Determine the [x, y] coordinate at the center of the cell enclosing the given text.  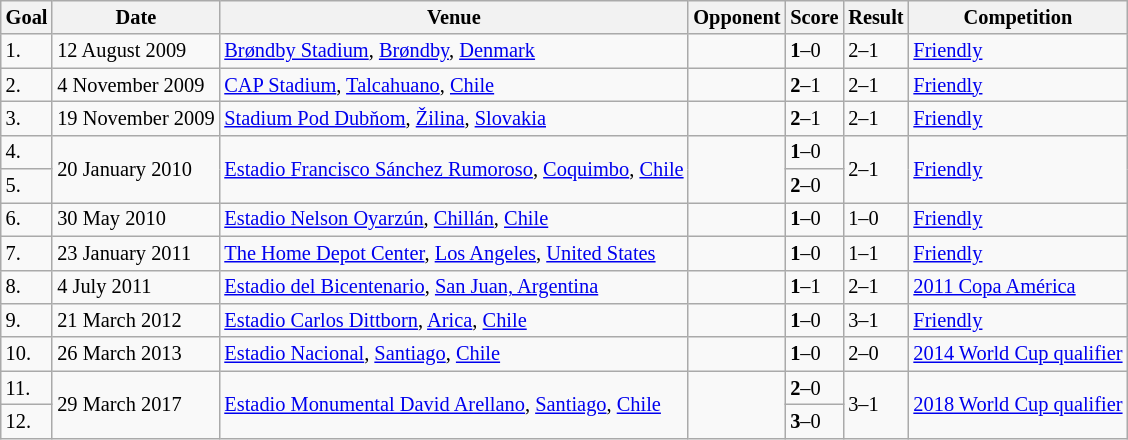
11. [27, 388]
Stadium Pod Dubňom, Žilina, Slovakia [454, 118]
The Home Depot Center, Los Angeles, United States [454, 253]
9. [27, 320]
1. [27, 51]
30 May 2010 [136, 219]
26 March 2013 [136, 354]
21 March 2012 [136, 320]
6. [27, 219]
CAP Stadium, Talcahuano, Chile [454, 85]
Goal [27, 17]
19 November 2009 [136, 118]
2011 Copa América [1018, 287]
Result [876, 17]
Date [136, 17]
2014 World Cup qualifier [1018, 354]
4 November 2009 [136, 85]
8. [27, 287]
4 July 2011 [136, 287]
20 January 2010 [136, 168]
Venue [454, 17]
Brøndby Stadium, Brøndby, Denmark [454, 51]
Estadio Francisco Sánchez Rumoroso, Coquimbo, Chile [454, 168]
Score [814, 17]
10. [27, 354]
5. [27, 186]
Estadio del Bicentenario, San Juan, Argentina [454, 287]
Opponent [736, 17]
Estadio Nacional, Santiago, Chile [454, 354]
12 August 2009 [136, 51]
Competition [1018, 17]
7. [27, 253]
29 March 2017 [136, 404]
2. [27, 85]
Estadio Nelson Oyarzún, Chillán, Chile [454, 219]
12. [27, 421]
23 January 2011 [136, 253]
3. [27, 118]
3–0 [814, 421]
4. [27, 152]
Estadio Carlos Dittborn, Arica, Chile [454, 320]
Estadio Monumental David Arellano, Santiago, Chile [454, 404]
2018 World Cup qualifier [1018, 404]
